Determine the [X, Y] coordinate at the center of the cell enclosing the given text.  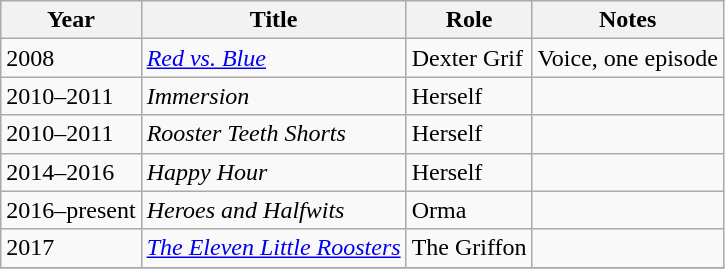
2008 [71, 58]
The Griffon [469, 248]
Title [274, 20]
Happy Hour [274, 172]
The Eleven Little Roosters [274, 248]
Dexter Grif [469, 58]
2017 [71, 248]
2014–2016 [71, 172]
Immersion [274, 96]
Red vs. Blue [274, 58]
2016–present [71, 210]
Role [469, 20]
Notes [628, 20]
Heroes and Halfwits [274, 210]
Voice, one episode [628, 58]
Year [71, 20]
Rooster Teeth Shorts [274, 134]
Orma [469, 210]
